Provide the [x, y] coordinate of the cell's center where the given text is located.  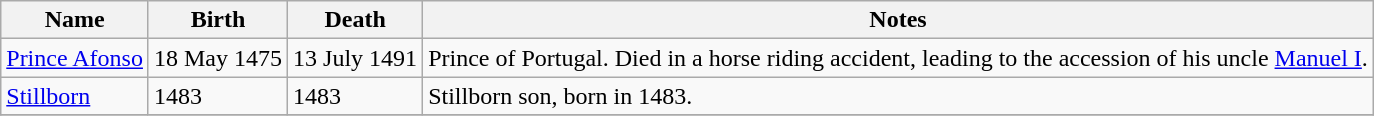
13 July 1491 [356, 58]
Prince Afonso [75, 58]
Stillborn [75, 96]
Prince of Portugal. Died in a horse riding accident, leading to the accession of his uncle Manuel I. [898, 58]
Stillborn son, born in 1483. [898, 96]
Notes [898, 20]
Birth [218, 20]
Name [75, 20]
18 May 1475 [218, 58]
Death [356, 20]
